Identify which cell holds the provided text, then report its (x, y) central coordinate. 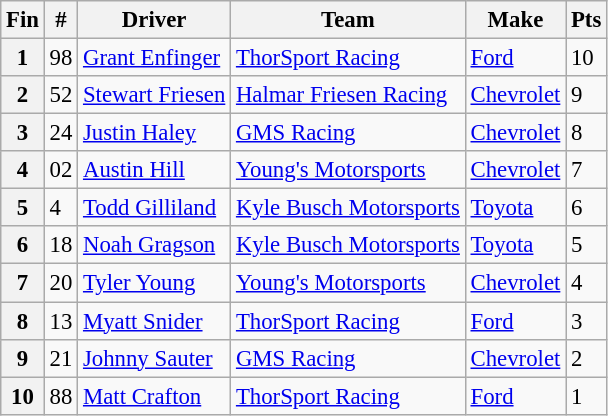
Todd Gilliland (154, 208)
24 (60, 133)
13 (60, 321)
Make (515, 20)
Austin Hill (154, 170)
Grant Enfinger (154, 58)
20 (60, 283)
Pts (586, 20)
Team (348, 20)
Halmar Friesen Racing (348, 95)
Johnny Sauter (154, 358)
21 (60, 358)
52 (60, 95)
Noah Gragson (154, 245)
98 (60, 58)
Matt Crafton (154, 396)
02 (60, 170)
18 (60, 245)
Fin (23, 20)
88 (60, 396)
# (60, 20)
Stewart Friesen (154, 95)
Tyler Young (154, 283)
Driver (154, 20)
Myatt Snider (154, 321)
Justin Haley (154, 133)
